Detect which cell encompasses the target text, then output its [X, Y] center coordinate. 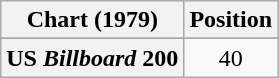
Position [231, 20]
40 [231, 58]
US Billboard 200 [92, 58]
Chart (1979) [92, 20]
